Scan for the cell matching the given text and deliver its (X, Y) coordinate at center. 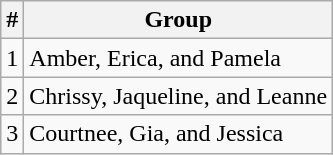
Chrissy, Jaqueline, and Leanne (178, 96)
3 (12, 134)
2 (12, 96)
Courtnee, Gia, and Jessica (178, 134)
Amber, Erica, and Pamela (178, 58)
Group (178, 20)
1 (12, 58)
# (12, 20)
